Output the (x, y) coordinate of the center of the cell containing the given text.  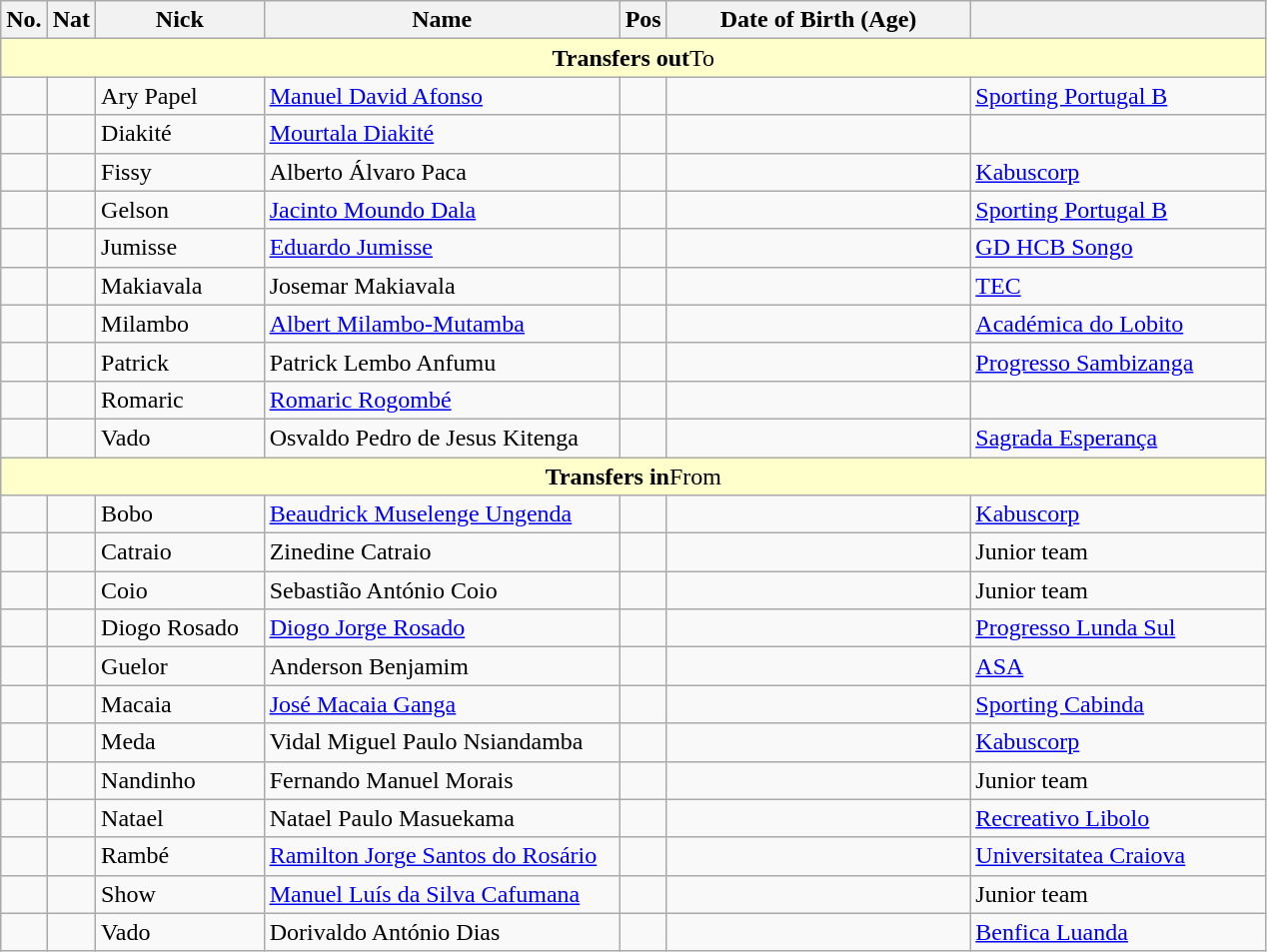
Meda (180, 742)
Sagrada Esperança (1118, 438)
Vidal Miguel Paulo Nsiandamba (442, 742)
Rambé (180, 856)
Manuel Luís da Silva Cafumana (442, 894)
Josemar Makiavala (442, 286)
Nick (180, 20)
Patrick Lembo Anfumu (442, 362)
Alberto Álvaro Paca (442, 172)
Coio (180, 590)
Albert Milambo-Mutamba (442, 324)
TEC (1118, 286)
Diogo Jorge Rosado (442, 628)
Makiavala (180, 286)
Nandinho (180, 780)
Date of Birth (Age) (818, 20)
Show (180, 894)
Transfers inFrom (633, 476)
Guelor (180, 666)
GD HCB Songo (1118, 248)
Gelson (180, 210)
Fissy (180, 172)
Anderson Benjamim (442, 666)
Natael Paulo Masuekama (442, 818)
Macaia (180, 704)
José Macaia Ganga (442, 704)
Zinedine Catraio (442, 552)
Académica do Lobito (1118, 324)
Manuel David Afonso (442, 96)
Bobo (180, 514)
Catraio (180, 552)
Romaric (180, 400)
Jacinto Moundo Dala (442, 210)
Nat (71, 20)
Osvaldo Pedro de Jesus Kitenga (442, 438)
Progresso Lunda Sul (1118, 628)
Patrick (180, 362)
Diakité (180, 134)
Beaudrick Muselenge Ungenda (442, 514)
Pos (643, 20)
Romaric Rogombé (442, 400)
Jumisse (180, 248)
Diogo Rosado (180, 628)
Dorivaldo António Dias (442, 932)
Natael (180, 818)
Ramilton Jorge Santos do Rosário (442, 856)
Ary Papel (180, 96)
Benfica Luanda (1118, 932)
Transfers outTo (633, 58)
Fernando Manuel Morais (442, 780)
Recreativo Libolo (1118, 818)
Name (442, 20)
Sporting Cabinda (1118, 704)
Mourtala Diakité (442, 134)
Sebastião António Coio (442, 590)
ASA (1118, 666)
No. (24, 20)
Eduardo Jumisse (442, 248)
Universitatea Craiova (1118, 856)
Milambo (180, 324)
Progresso Sambizanga (1118, 362)
